Extract the [x, y] coordinate from the center of the cell holding the provided text.  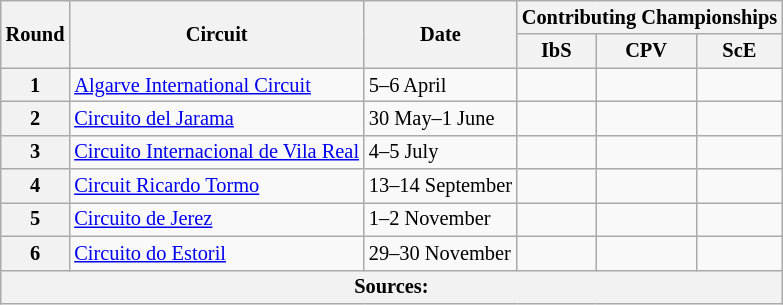
1–2 November [440, 219]
Circuit [216, 34]
Circuit Ricardo Tormo [216, 186]
1 [36, 85]
3 [36, 152]
4 [36, 186]
CPV [646, 51]
Circuito de Jerez [216, 219]
5–6 April [440, 85]
IbS [556, 51]
Circuito do Estoril [216, 253]
Circuito del Jarama [216, 118]
13–14 September [440, 186]
Sources: [392, 287]
Round [36, 34]
Circuito Internacional de Vila Real [216, 152]
4–5 July [440, 152]
5 [36, 219]
6 [36, 253]
29–30 November [440, 253]
Contributing Championships [650, 17]
30 May–1 June [440, 118]
ScE [740, 51]
Algarve International Circuit [216, 85]
2 [36, 118]
Date [440, 34]
